For the text-containing cell, return its midpoint in (x, y) coordinate format. 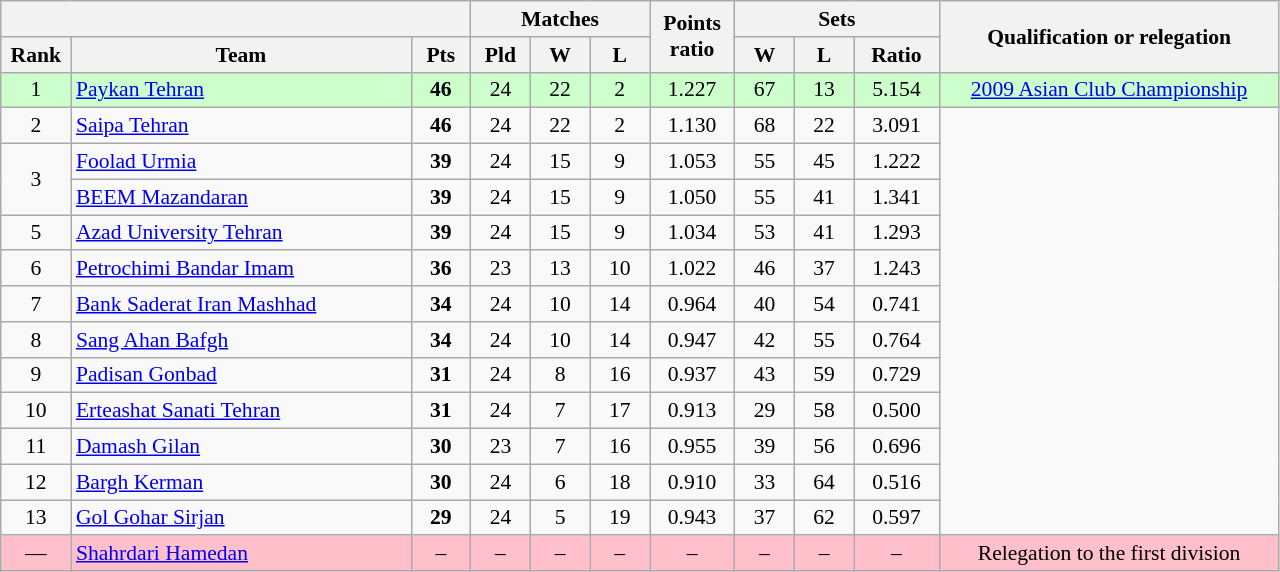
Rank (36, 55)
0.943 (692, 518)
3.091 (896, 126)
Padisan Gonbad (241, 375)
56 (824, 447)
33 (765, 482)
17 (620, 411)
Ratio (896, 55)
0.910 (692, 482)
Paykan Tehran (241, 90)
BEEM Mazandaran (241, 197)
— (36, 554)
45 (824, 162)
1.293 (896, 233)
59 (824, 375)
Erteashat Sanati Tehran (241, 411)
2009 Asian Club Championship (1109, 90)
Shahrdari Hamedan (241, 554)
1.227 (692, 90)
40 (765, 304)
1.222 (896, 162)
11 (36, 447)
Sang Ahan Bafgh (241, 340)
0.516 (896, 482)
1.022 (692, 269)
0.913 (692, 411)
0.729 (896, 375)
Bargh Kerman (241, 482)
0.500 (896, 411)
Matches (560, 19)
67 (765, 90)
64 (824, 482)
Pld (501, 55)
Pts (441, 55)
19 (620, 518)
Qualification or relegation (1109, 36)
3 (36, 180)
0.955 (692, 447)
Relegation to the first division (1109, 554)
0.964 (692, 304)
1.243 (896, 269)
Damash Gilan (241, 447)
53 (765, 233)
1.053 (692, 162)
1.050 (692, 197)
Petrochimi Bandar Imam (241, 269)
0.741 (896, 304)
42 (765, 340)
1.341 (896, 197)
Saipa Tehran (241, 126)
62 (824, 518)
1 (36, 90)
68 (765, 126)
0.597 (896, 518)
1.034 (692, 233)
18 (620, 482)
5.154 (896, 90)
43 (765, 375)
Azad University Tehran (241, 233)
Team (241, 55)
36 (441, 269)
Gol Gohar Sirjan (241, 518)
Points ratio (692, 36)
Foolad Urmia (241, 162)
0.764 (896, 340)
Bank Saderat Iran Mashhad (241, 304)
0.937 (692, 375)
Sets (837, 19)
1.130 (692, 126)
12 (36, 482)
0.696 (896, 447)
0.947 (692, 340)
58 (824, 411)
54 (824, 304)
